From the cell containing the given text, extract its center point as (x, y) coordinate. 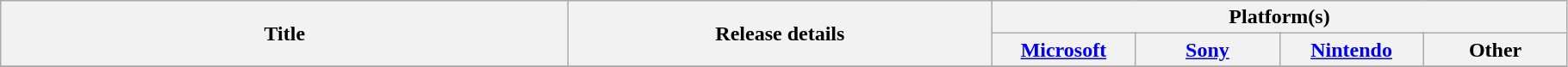
Sony (1208, 50)
Microsoft (1063, 50)
Other (1496, 50)
Platform(s) (1279, 17)
Release details (781, 33)
Nintendo (1351, 50)
Title (284, 33)
